Locate the cell with the specified text and output its (x, y) center coordinate. 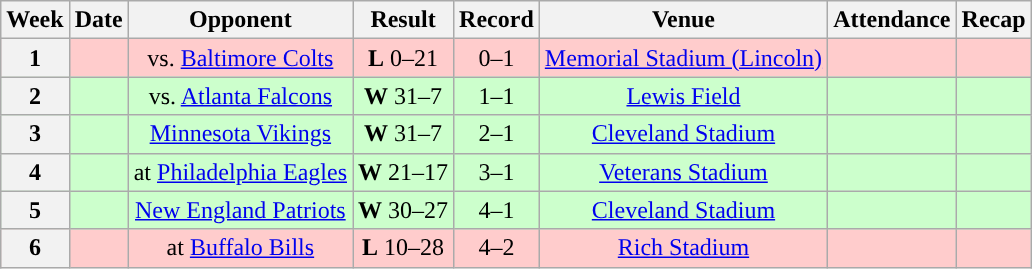
Minnesota Vikings (240, 134)
L 10–28 (404, 248)
4–2 (497, 248)
W 30–27 (404, 210)
Recap (994, 20)
L 0–21 (404, 58)
Lewis Field (683, 96)
2–1 (497, 134)
Attendance (892, 20)
vs. Atlanta Falcons (240, 96)
1–1 (497, 96)
6 (35, 248)
at Buffalo Bills (240, 248)
Memorial Stadium (Lincoln) (683, 58)
Result (404, 20)
vs. Baltimore Colts (240, 58)
Record (497, 20)
3 (35, 134)
Date (98, 20)
at Philadelphia Eagles (240, 172)
0–1 (497, 58)
4–1 (497, 210)
2 (35, 96)
1 (35, 58)
Rich Stadium (683, 248)
5 (35, 210)
3–1 (497, 172)
W 21–17 (404, 172)
New England Patriots (240, 210)
Venue (683, 20)
Opponent (240, 20)
Week (35, 20)
4 (35, 172)
Veterans Stadium (683, 172)
